Extract the (x, y) coordinate from the center of the cell holding the provided text.  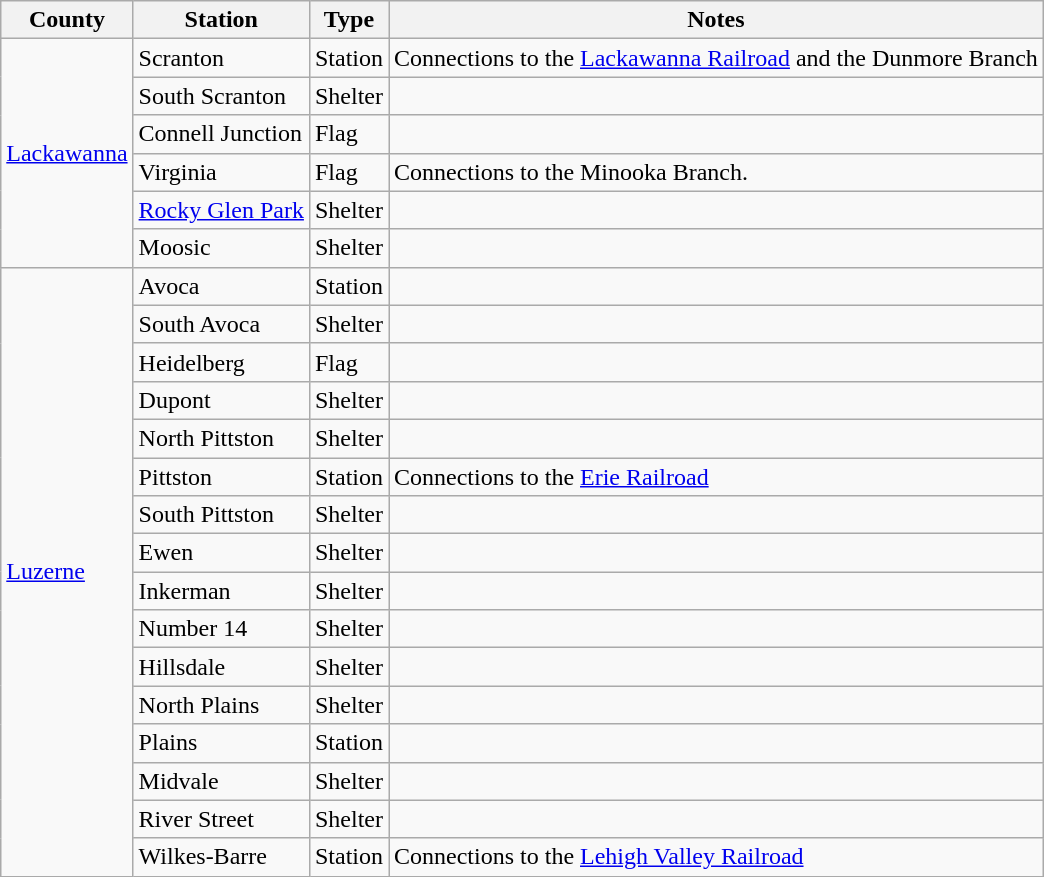
Lackawanna (67, 153)
Scranton (221, 58)
River Street (221, 819)
Connections to the Lackawanna Railroad and the Dunmore Branch (716, 58)
Wilkes-Barre (221, 857)
South Avoca (221, 324)
Number 14 (221, 629)
Luzerne (67, 572)
Ewen (221, 553)
County (67, 20)
Avoca (221, 286)
South Pittston (221, 515)
Hillsdale (221, 667)
Connections to the Erie Railroad (716, 477)
Connections to the Lehigh Valley Railroad (716, 857)
North Plains (221, 705)
Connections to the Minooka Branch. (716, 172)
Heidelberg (221, 362)
Inkerman (221, 591)
Notes (716, 20)
Plains (221, 743)
Midvale (221, 781)
North Pittston (221, 438)
Pittston (221, 477)
Rocky Glen Park (221, 210)
Type (348, 20)
South Scranton (221, 96)
Moosic (221, 248)
Connell Junction (221, 134)
Dupont (221, 400)
Virginia (221, 172)
